Determine the [X, Y] coordinate at the center of the cell enclosing the given text.  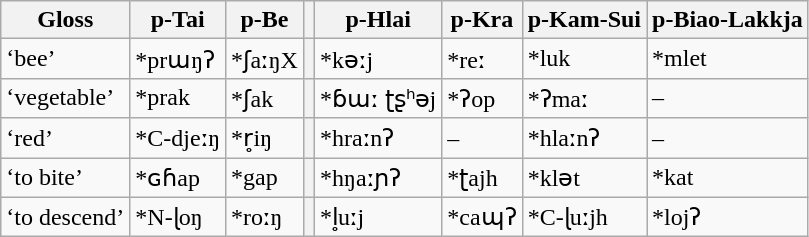
p-Kam-Sui [584, 20]
*ɢɦap [178, 178]
*kat [728, 178]
*kəːj [378, 59]
*ɓɯː ʈʂʰəj [378, 98]
p-Biao-Lakkja [728, 20]
p-Kra [482, 20]
p-Tai [178, 20]
*ʔmaː [584, 98]
*prak [178, 98]
*klət [584, 178]
‘to bite’ [66, 178]
*l̥uːj [378, 217]
*r̥iŋ [265, 138]
*hraːnʔ [378, 138]
*luk [584, 59]
*mlet [728, 59]
*ʃaːŋX [265, 59]
*gap [265, 178]
‘red’ [66, 138]
*N-ɭoŋ [178, 217]
*lojʔ [728, 217]
‘bee’ [66, 59]
*ʔop [482, 98]
*ʈajh [482, 178]
*hlaːnʔ [584, 138]
*ʃak [265, 98]
‘to descend’ [66, 217]
p-Hlai [378, 20]
p-Be [265, 20]
*reː [482, 59]
‘vegetable’ [66, 98]
*hŋaːɲʔ [378, 178]
*roːŋ [265, 217]
*C-djeːŋ [178, 138]
*prɯŋʔ [178, 59]
*C-ɭuːjh [584, 217]
Gloss [66, 20]
*caɰʔ [482, 217]
